Return [x, y] of the center of cell containing provided text 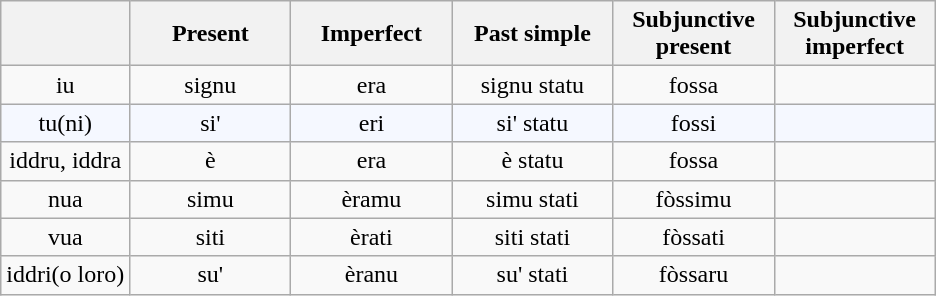
vua [66, 237]
è [210, 161]
nua [66, 199]
su' [210, 275]
iu [66, 85]
si' statu [532, 123]
Subjunctive present [694, 34]
fòssati [694, 237]
su' stati [532, 275]
èrati [372, 237]
iddru, iddra [66, 161]
fòssimu [694, 199]
Past simple [532, 34]
tu(ni) [66, 123]
è statu [532, 161]
siti [210, 237]
fossi [694, 123]
Present [210, 34]
èramu [372, 199]
si' [210, 123]
simu [210, 199]
èranu [372, 275]
iddri(o loro) [66, 275]
signu statu [532, 85]
eri [372, 123]
signu [210, 85]
Subjunctive imperfect [854, 34]
simu stati [532, 199]
fòssaru [694, 275]
Imperfect [372, 34]
siti stati [532, 237]
